Output the (x, y) coordinate of the center of the cell containing the given text.  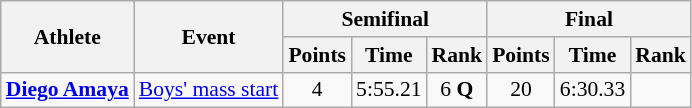
4 (317, 90)
Boys' mass start (209, 90)
Semifinal (385, 19)
20 (521, 90)
5:55.21 (388, 90)
Diego Amaya (68, 90)
6 Q (458, 90)
Event (209, 36)
Final (589, 19)
Athlete (68, 36)
6:30.33 (592, 90)
